For the text-containing cell, return its midpoint in [X, Y] coordinate format. 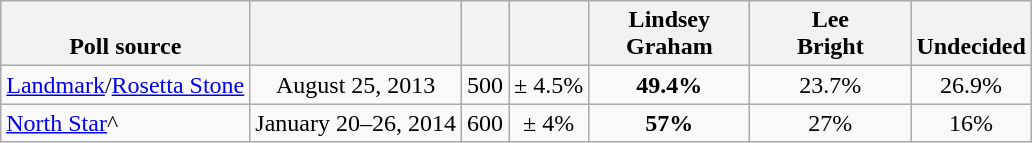
Landmark/Rosetta Stone [126, 85]
27% [830, 123]
August 25, 2013 [356, 85]
January 20–26, 2014 [356, 123]
16% [971, 123]
600 [484, 123]
North Star^ [126, 123]
57% [670, 123]
LeeBright [830, 34]
23.7% [830, 85]
Undecided [971, 34]
49.4% [670, 85]
26.9% [971, 85]
Poll source [126, 34]
± 4.5% [549, 85]
± 4% [549, 123]
500 [484, 85]
LindseyGraham [670, 34]
